Return the (x, y) coordinate for the center point of the cell that contains the specified text.  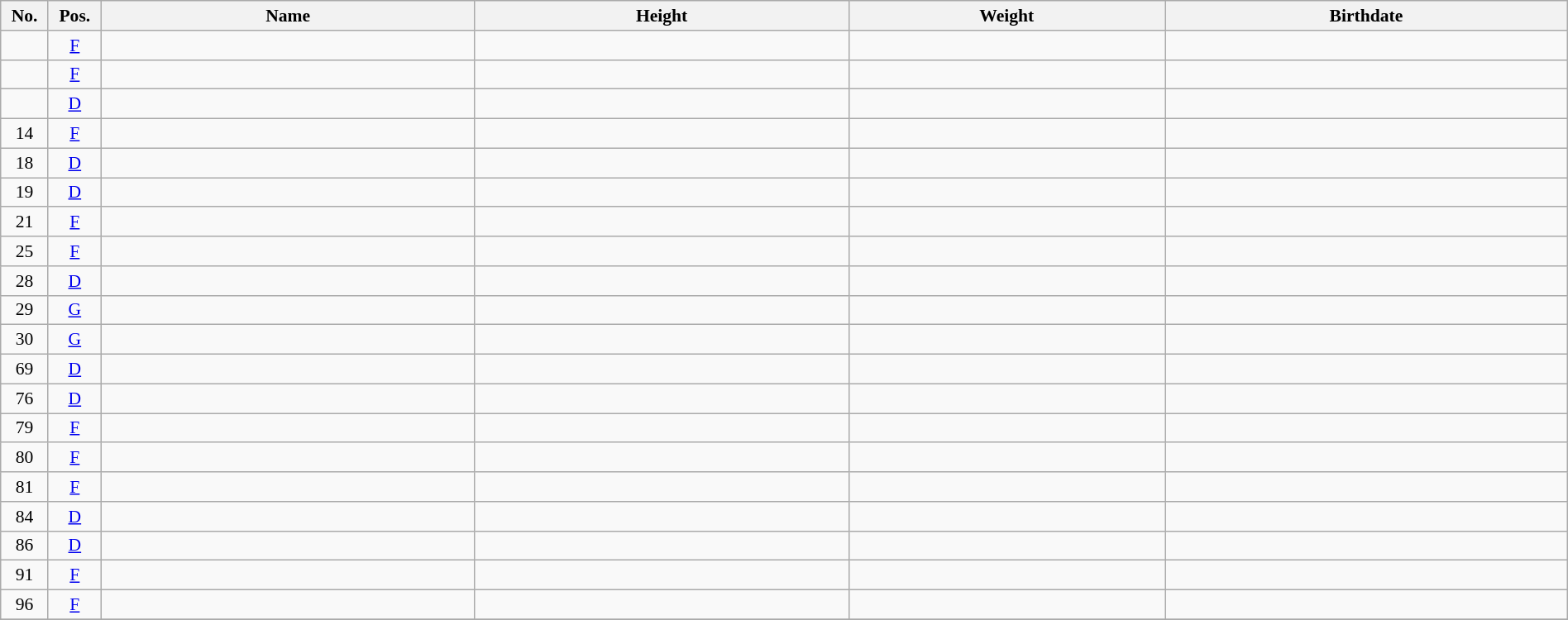
81 (25, 487)
79 (25, 428)
80 (25, 458)
76 (25, 398)
91 (25, 575)
30 (25, 340)
28 (25, 281)
25 (25, 251)
No. (25, 16)
Weight (1006, 16)
19 (25, 193)
14 (25, 134)
69 (25, 370)
21 (25, 222)
84 (25, 517)
Height (662, 16)
Name (288, 16)
86 (25, 546)
29 (25, 310)
Birthdate (1366, 16)
18 (25, 163)
Pos. (74, 16)
96 (25, 605)
